Pinpoint the cell where the given text exists, returning its [x, y] midpoint coordinate. 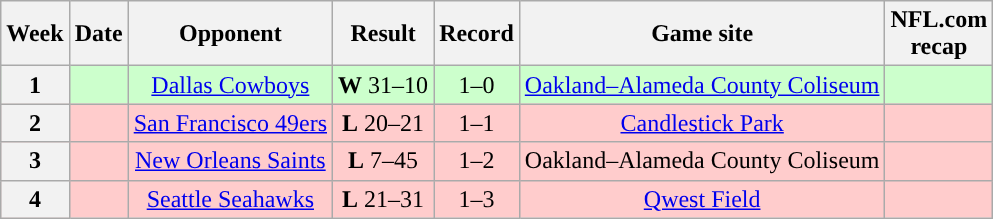
2 [35, 123]
Record [477, 34]
Opponent [230, 34]
Week [35, 34]
Seattle Seahawks [230, 199]
W 31–10 [384, 85]
1 [35, 85]
Dallas Cowboys [230, 85]
Result [384, 34]
L 21–31 [384, 199]
San Francisco 49ers [230, 123]
Qwest Field [702, 199]
Candlestick Park [702, 123]
New Orleans Saints [230, 161]
3 [35, 161]
Game site [702, 34]
1–2 [477, 161]
Date [98, 34]
NFL.comrecap [939, 34]
1–3 [477, 199]
L 7–45 [384, 161]
4 [35, 199]
L 20–21 [384, 123]
1–1 [477, 123]
1–0 [477, 85]
